Find where the given text appears and provide that cell's center as (x, y) coordinate. 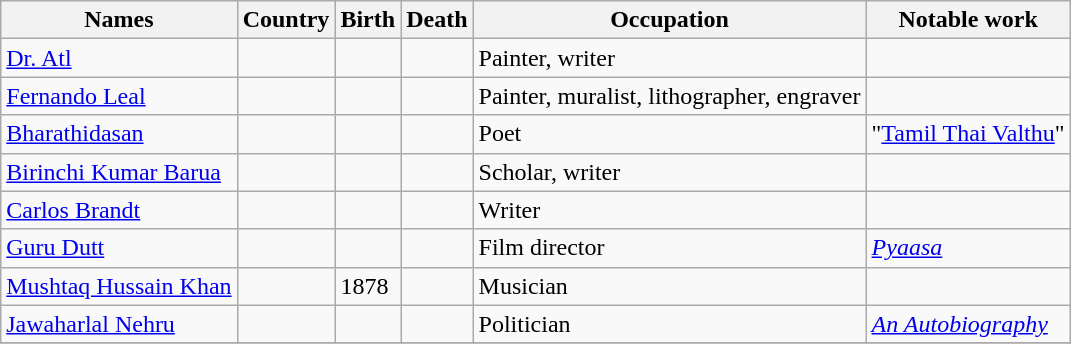
An Autobiography (968, 324)
Notable work (968, 20)
Guru Dutt (119, 248)
Occupation (670, 20)
Fernando Leal (119, 96)
Jawaharlal Nehru (119, 324)
Film director (670, 248)
"Tamil Thai Valthu" (968, 134)
Writer (670, 210)
Death (437, 20)
Names (119, 20)
Carlos Brandt (119, 210)
Dr. Atl (119, 58)
Birinchi Kumar Barua (119, 172)
Poet (670, 134)
Musician (670, 286)
Mushtaq Hussain Khan (119, 286)
Pyaasa (968, 248)
Country (286, 20)
1878 (368, 286)
Painter, muralist, lithographer, engraver (670, 96)
Scholar, writer (670, 172)
Painter, writer (670, 58)
Politician (670, 324)
Bharathidasan (119, 134)
Birth (368, 20)
